For the text-containing cell, return its midpoint in [X, Y] coordinate format. 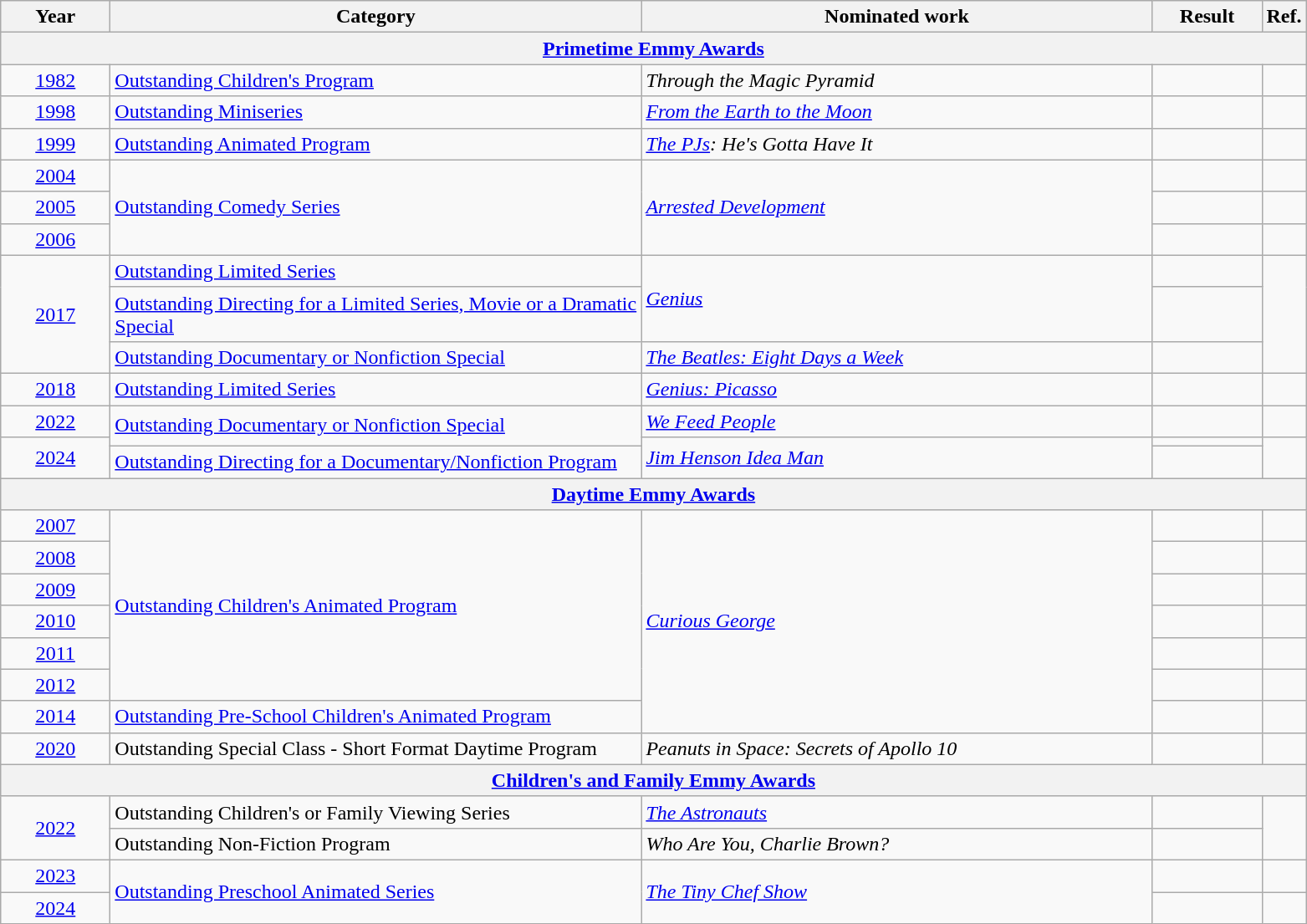
Genius [896, 298]
Outstanding Comedy Series [376, 207]
The Astronauts [896, 812]
Who Are You, Charlie Brown? [896, 844]
Daytime Emmy Awards [654, 494]
Outstanding Children's Program [376, 80]
Genius: Picasso [896, 389]
2008 [55, 558]
Outstanding Directing for a Limited Series, Movie or a Dramatic Special [376, 314]
Outstanding Children's Animated Program [376, 605]
2004 [55, 176]
2020 [55, 748]
2017 [55, 314]
Arrested Development [896, 207]
Ref. [1284, 17]
2006 [55, 239]
2023 [55, 876]
Nominated work [896, 17]
1999 [55, 144]
The Tiny Chef Show [896, 891]
Result [1207, 17]
2018 [55, 389]
2012 [55, 685]
Outstanding Pre-School Children's Animated Program [376, 717]
2009 [55, 590]
Children's and Family Emmy Awards [654, 780]
Outstanding Children's or Family Viewing Series [376, 812]
Curious George [896, 621]
Jim Henson Idea Man [896, 458]
Year [55, 17]
2005 [55, 207]
Outstanding Animated Program [376, 144]
2011 [55, 653]
Outstanding Non-Fiction Program [376, 844]
Through the Magic Pyramid [896, 80]
The Beatles: Eight Days a Week [896, 357]
We Feed People [896, 421]
2014 [55, 717]
2007 [55, 526]
Outstanding Miniseries [376, 112]
Peanuts in Space: Secrets of Apollo 10 [896, 748]
Outstanding Special Class - Short Format Daytime Program [376, 748]
Outstanding Preschool Animated Series [376, 891]
From the Earth to the Moon [896, 112]
The PJs: He's Gotta Have It [896, 144]
1998 [55, 112]
Category [376, 17]
Outstanding Directing for a Documentary/Nonfiction Program [376, 462]
Primetime Emmy Awards [654, 48]
2010 [55, 621]
1982 [55, 80]
